Determine the [x, y] coordinate at the center of the cell enclosing the given text.  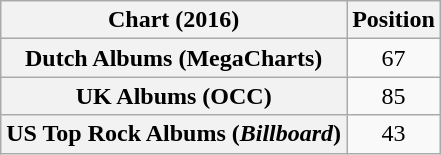
43 [394, 134]
UK Albums (OCC) [174, 96]
67 [394, 58]
85 [394, 96]
Chart (2016) [174, 20]
Dutch Albums (MegaCharts) [174, 58]
Position [394, 20]
US Top Rock Albums (Billboard) [174, 134]
